Search for the cell housing the specified text and yield its [X, Y] center coordinate. 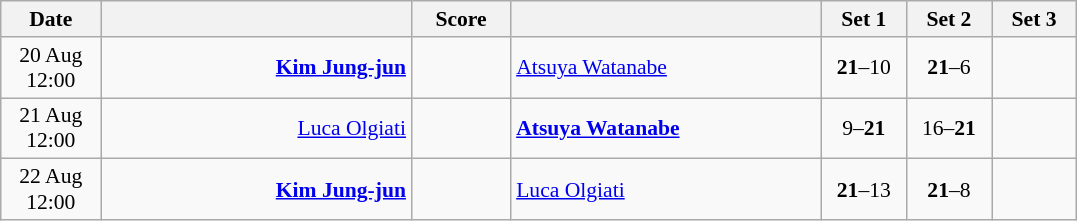
22 Aug12:00 [51, 190]
21–8 [948, 190]
Score [461, 19]
21 Aug12:00 [51, 128]
Set 2 [948, 19]
21–13 [864, 190]
20 Aug12:00 [51, 68]
21–10 [864, 68]
Set 3 [1034, 19]
Date [51, 19]
9–21 [864, 128]
21–6 [948, 68]
Set 1 [864, 19]
16–21 [948, 128]
